Capture the cell that displays the provided text and extract its [X, Y] central coordinate. 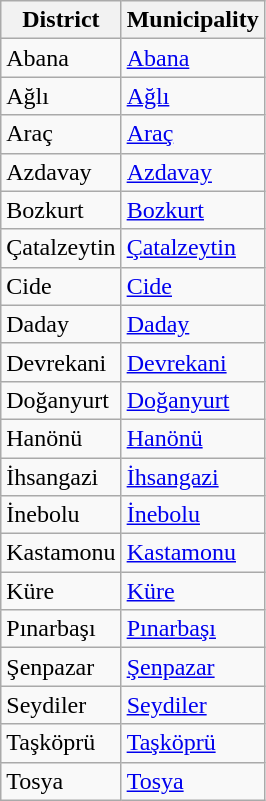
Municipality [192, 20]
District [61, 20]
